Locate the cell with the specified text and output its (X, Y) center coordinate. 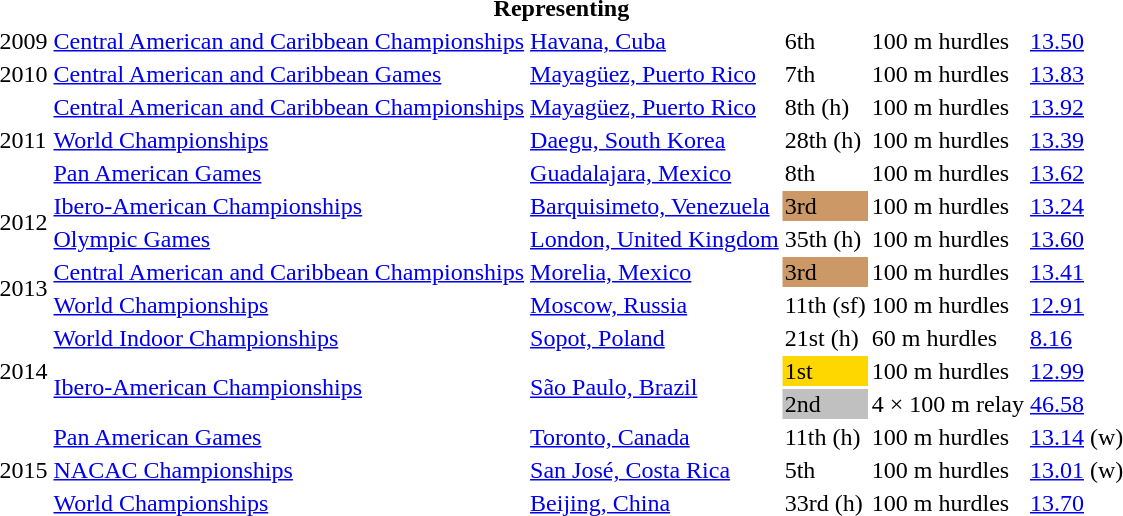
8th (825, 173)
1st (825, 371)
2nd (825, 404)
28th (h) (825, 140)
Morelia, Mexico (655, 272)
Moscow, Russia (655, 305)
London, United Kingdom (655, 239)
11th (h) (825, 437)
World Indoor Championships (289, 338)
Daegu, South Korea (655, 140)
Barquisimeto, Venezuela (655, 206)
21st (h) (825, 338)
Central American and Caribbean Games (289, 74)
São Paulo, Brazil (655, 388)
Havana, Cuba (655, 41)
Sopot, Poland (655, 338)
7th (825, 74)
San José, Costa Rica (655, 470)
35th (h) (825, 239)
Toronto, Canada (655, 437)
4 × 100 m relay (948, 404)
Guadalajara, Mexico (655, 173)
NACAC Championships (289, 470)
8th (h) (825, 107)
5th (825, 470)
60 m hurdles (948, 338)
Olympic Games (289, 239)
11th (sf) (825, 305)
6th (825, 41)
